Identify which cell holds the provided text, then report its [x, y] central coordinate. 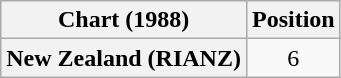
6 [293, 58]
Position [293, 20]
Chart (1988) [124, 20]
New Zealand (RIANZ) [124, 58]
